Pinpoint the cell where the given text exists, returning its [X, Y] midpoint coordinate. 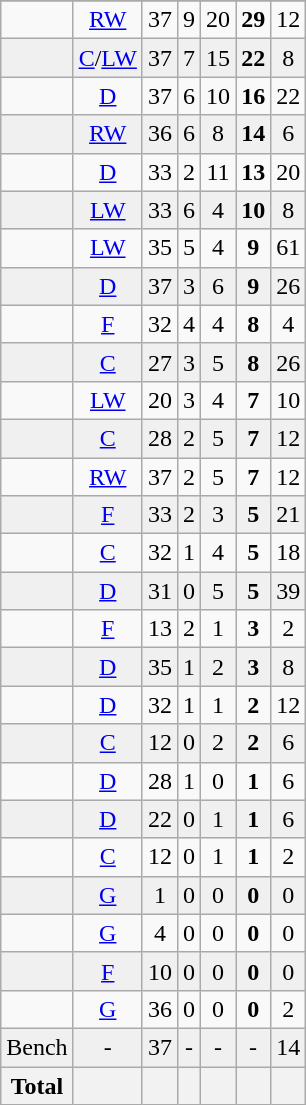
11 [218, 172]
39 [288, 591]
31 [160, 591]
18 [288, 553]
Bench [37, 1047]
27 [160, 362]
61 [288, 248]
C/LW [108, 58]
16 [254, 96]
21 [288, 515]
Total [37, 1085]
29 [254, 20]
15 [218, 58]
